Detect which cell encompasses the target text, then output its (X, Y) center coordinate. 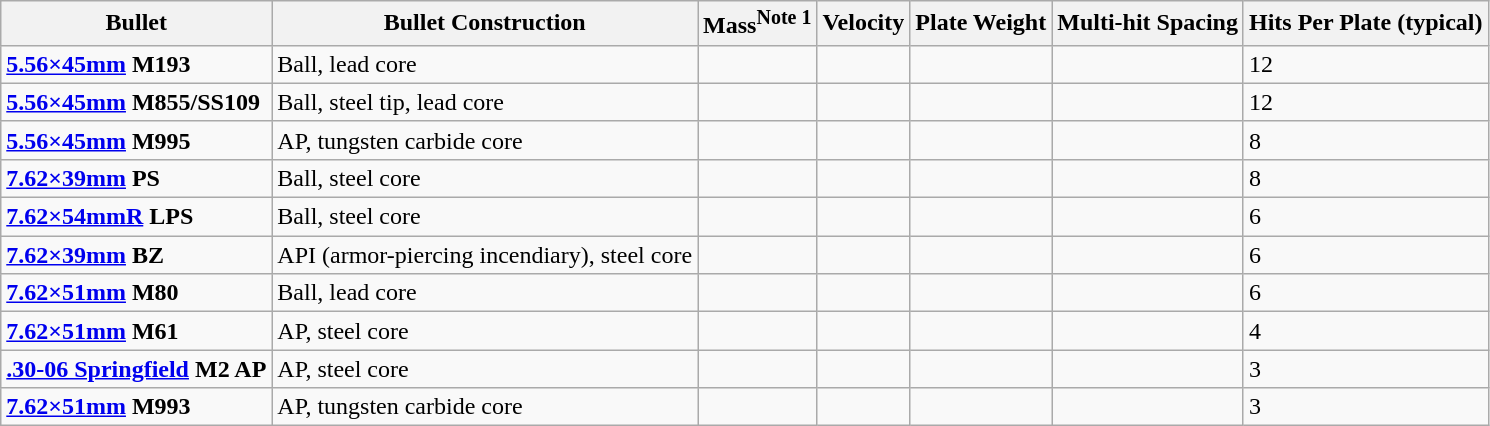
7.62×39mm BZ (136, 255)
MassNote 1 (758, 24)
7.62×54mmR LPS (136, 217)
Bullet Construction (485, 24)
API (armor-piercing incendiary), steel core (485, 255)
Plate Weight (981, 24)
Multi-hit Spacing (1148, 24)
7.62×51mm M993 (136, 407)
Ball, steel tip, lead core (485, 102)
7.62×51mm M80 (136, 293)
5.56×45mm M193 (136, 64)
5.56×45mm M855/SS109 (136, 102)
7.62×39mm PS (136, 178)
7.62×51mm M61 (136, 331)
Bullet (136, 24)
Velocity (864, 24)
4 (1366, 331)
.30-06 Springfield M2 AP (136, 369)
5.56×45mm M995 (136, 140)
Hits Per Plate (typical) (1366, 24)
